Locate the cell with the specified text and output its [X, Y] center coordinate. 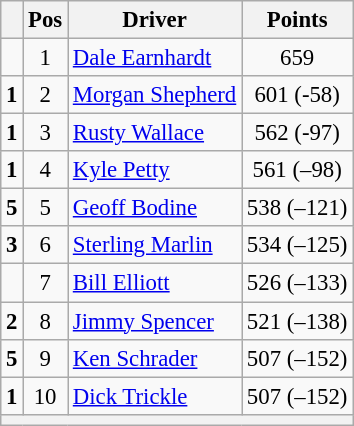
538 (–121) [298, 208]
Sterling Marlin [155, 245]
Rusty Wallace [155, 133]
526 (–133) [298, 283]
Pos [46, 20]
659 [298, 58]
534 (–125) [298, 245]
10 [46, 396]
Kyle Petty [155, 170]
Ken Schrader [155, 358]
562 (-97) [298, 133]
Jimmy Spencer [155, 321]
Morgan Shepherd [155, 95]
8 [46, 321]
Points [298, 20]
7 [46, 283]
Dale Earnhardt [155, 58]
521 (–138) [298, 321]
Dick Trickle [155, 396]
6 [46, 245]
Driver [155, 20]
Geoff Bodine [155, 208]
601 (-58) [298, 95]
9 [46, 358]
Bill Elliott [155, 283]
561 (–98) [298, 170]
4 [46, 170]
